Identify which cell holds the provided text, then report its [x, y] central coordinate. 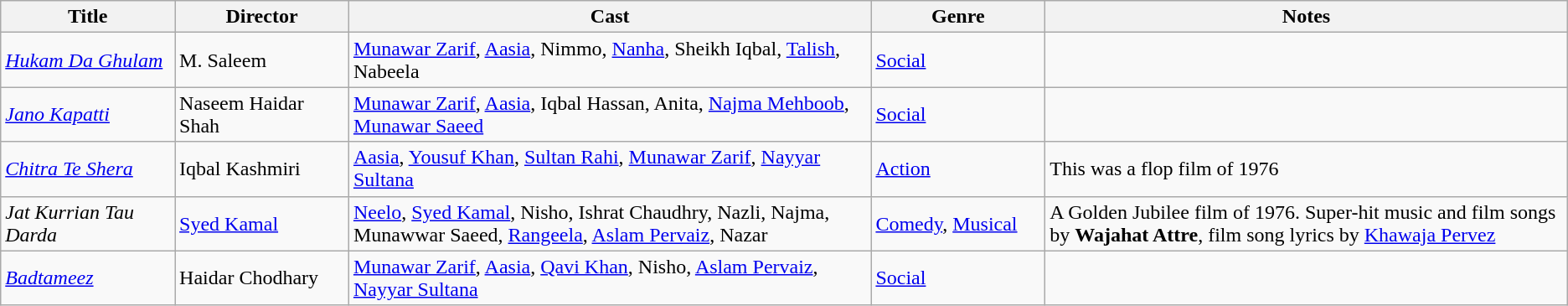
This was a flop film of 1976 [1307, 169]
Title [88, 17]
Neelo, Syed Kamal, Nisho, Ishrat Chaudhry, Nazli, Najma, Munawwar Saeed, Rangeela, Aslam Pervaiz, Nazar [610, 223]
Munawar Zarif, Aasia, Qavi Khan, Nisho, Aslam Pervaiz, Nayyar Sultana [610, 278]
Chitra Te Shera [88, 169]
Action [958, 169]
Jat Kurrian Tau Darda [88, 223]
Director [262, 17]
Naseem Haidar Shah [262, 114]
Munawar Zarif, Aasia, Iqbal Hassan, Anita, Najma Mehboob, Munawar Saeed [610, 114]
Genre [958, 17]
Hukam Da Ghulam [88, 60]
Cast [610, 17]
Haidar Chodhary [262, 278]
Notes [1307, 17]
Iqbal Kashmiri [262, 169]
Comedy, Musical [958, 223]
A Golden Jubilee film of 1976. Super-hit music and film songs by Wajahat Attre, film song lyrics by Khawaja Pervez [1307, 223]
Aasia, Yousuf Khan, Sultan Rahi, Munawar Zarif, Nayyar Sultana [610, 169]
Munawar Zarif, Aasia, Nimmo, Nanha, Sheikh Iqbal, Talish, Nabeela [610, 60]
Syed Kamal [262, 223]
Jano Kapatti [88, 114]
M. Saleem [262, 60]
Badtameez [88, 278]
